For the text-containing cell, return its midpoint in [X, Y] coordinate format. 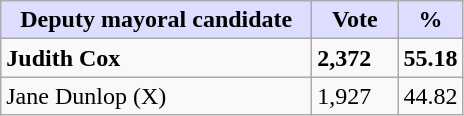
Jane Dunlop (X) [156, 96]
1,927 [355, 96]
55.18 [430, 58]
44.82 [430, 96]
2,372 [355, 58]
% [430, 20]
Judith Cox [156, 58]
Vote [355, 20]
Deputy mayoral candidate [156, 20]
